Return (X, Y) of the center of cell containing provided text 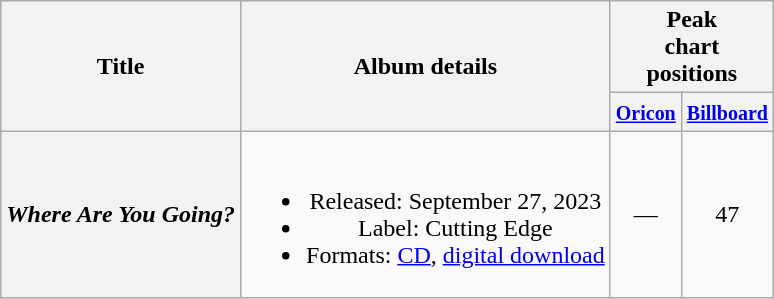
Album details (426, 66)
Released: September 27, 2023Label: Cutting EdgeFormats: CD, digital download (426, 214)
Oricon (646, 112)
Billboard (727, 112)
Peak chart positions (692, 47)
Title (121, 66)
Where Are You Going? (121, 214)
— (646, 214)
47 (727, 214)
